Search for the cell housing the specified text and yield its (x, y) center coordinate. 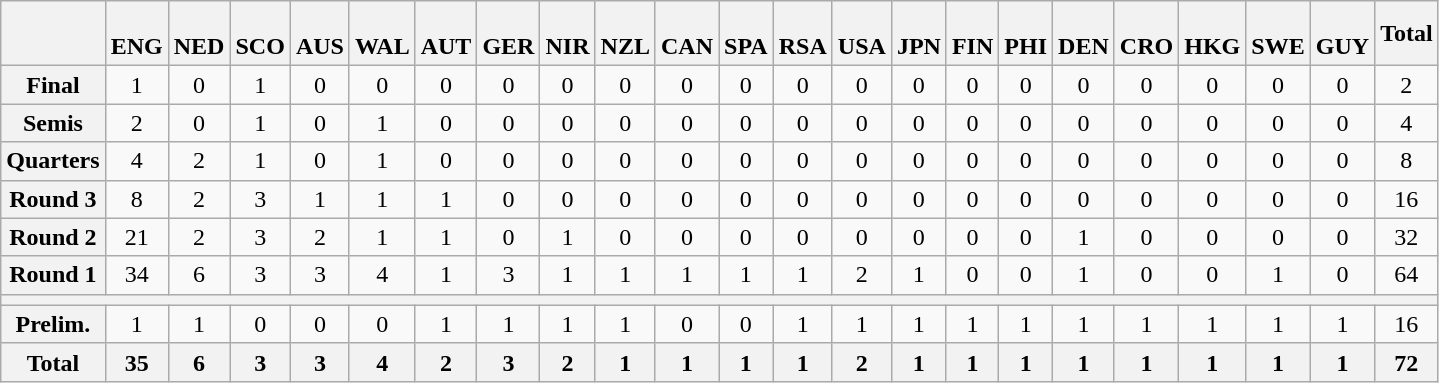
NIR (568, 34)
Prelim. (53, 324)
AUS (320, 34)
GER (508, 34)
HKG (1212, 34)
NZL (625, 34)
AUT (446, 34)
34 (136, 275)
ENG (136, 34)
GUY (1342, 34)
Semis (53, 123)
Quarters (53, 161)
SPA (746, 34)
Round 2 (53, 237)
FIN (972, 34)
72 (1407, 362)
JPN (918, 34)
WAL (382, 34)
SWE (1278, 34)
Final (53, 85)
Round 1 (53, 275)
USA (862, 34)
Round 3 (53, 199)
21 (136, 237)
RSA (802, 34)
35 (136, 362)
SCO (260, 34)
PHI (1026, 34)
NED (199, 34)
CAN (686, 34)
64 (1407, 275)
CRO (1146, 34)
DEN (1084, 34)
32 (1407, 237)
